Pinpoint the cell where the given text exists, returning its (x, y) midpoint coordinate. 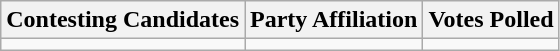
Party Affiliation (334, 20)
Contesting Candidates (123, 20)
Votes Polled (491, 20)
